For the text-containing cell, return its midpoint in [X, Y] coordinate format. 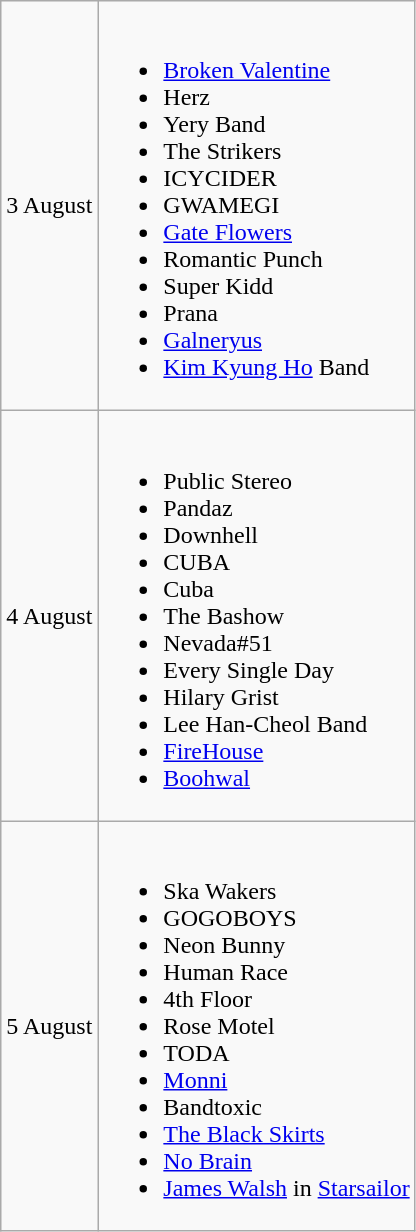
5 August [50, 1026]
3 August [50, 206]
Broken Valentine Herz Yery Band The Strikers ICYCIDER GWAMEGI Gate Flowers Romantic Punch Super Kidd Prana Galneryus Kim Kyung Ho Band [256, 206]
Ska Wakers GOGOBOYS Neon Bunny Human Race 4th Floor Rose Motel TODA Monni Bandtoxic The Black Skirts No Brain James Walsh in Starsailor [256, 1026]
Public Stereo Pandaz Downhell CUBA Cuba The Bashow Nevada#51 Every Single Day Hilary Grist Lee Han-Cheol Band FireHouse Boohwal [256, 616]
4 August [50, 616]
